Extract the [x, y] coordinate from the center of the cell holding the provided text.  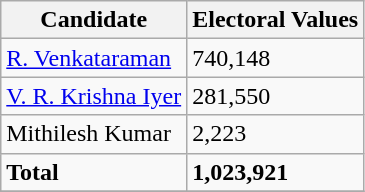
740,148 [276, 58]
Total [94, 172]
V. R. Krishna Iyer [94, 96]
Electoral Values [276, 20]
R. Venkataraman [94, 58]
2,223 [276, 134]
1,023,921 [276, 172]
281,550 [276, 96]
Mithilesh Kumar [94, 134]
Candidate [94, 20]
